Capture the cell that displays the provided text and extract its (X, Y) central coordinate. 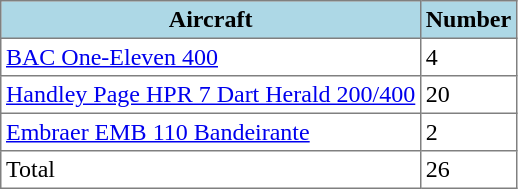
Handley Page HPR 7 Dart Herald 200/400 (211, 95)
2 (469, 132)
BAC One-Eleven 400 (211, 57)
Aircraft (211, 20)
Embraer EMB 110 Bandeirante (211, 132)
Number (469, 20)
20 (469, 95)
4 (469, 57)
Total (211, 170)
26 (469, 170)
